Detect which cell encompasses the target text, then output its [x, y] center coordinate. 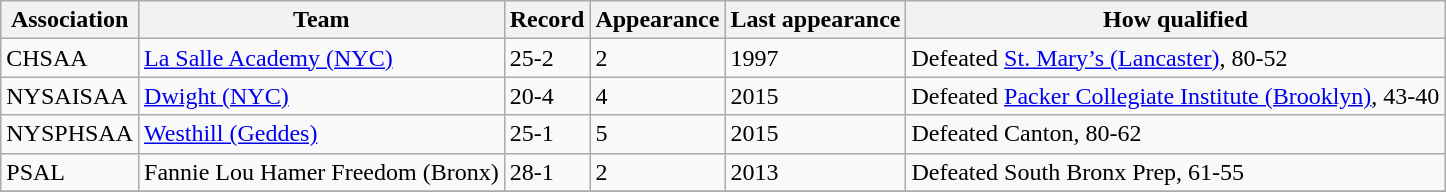
Record [547, 20]
Westhill (Geddes) [322, 134]
Defeated St. Mary’s (Lancaster), 80-52 [1176, 58]
25-1 [547, 134]
Defeated Packer Collegiate Institute (Brooklyn), 43-40 [1176, 96]
25-2 [547, 58]
20-4 [547, 96]
Appearance [658, 20]
Team [322, 20]
Fannie Lou Hamer Freedom (Bronx) [322, 172]
5 [658, 134]
NYSAISAA [70, 96]
CHSAA [70, 58]
NYSPHSAA [70, 134]
La Salle Academy (NYC) [322, 58]
1997 [816, 58]
Dwight (NYC) [322, 96]
PSAL [70, 172]
How qualified [1176, 20]
Defeated South Bronx Prep, 61-55 [1176, 172]
4 [658, 96]
Last appearance [816, 20]
28-1 [547, 172]
Defeated Canton, 80-62 [1176, 134]
2013 [816, 172]
Association [70, 20]
